Pinpoint the cell where the given text exists, returning its [x, y] midpoint coordinate. 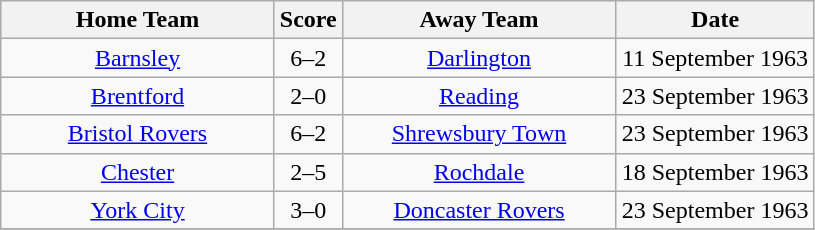
Away Team [479, 20]
Brentford [138, 96]
Home Team [138, 20]
11 September 1963 [716, 58]
2–0 [308, 96]
18 September 1963 [716, 172]
2–5 [308, 172]
Barnsley [138, 58]
Reading [479, 96]
Rochdale [479, 172]
Doncaster Rovers [479, 210]
Darlington [479, 58]
Date [716, 20]
Score [308, 20]
3–0 [308, 210]
Chester [138, 172]
York City [138, 210]
Bristol Rovers [138, 134]
Shrewsbury Town [479, 134]
